Extract the [x, y] coordinate from the center of the cell holding the provided text.  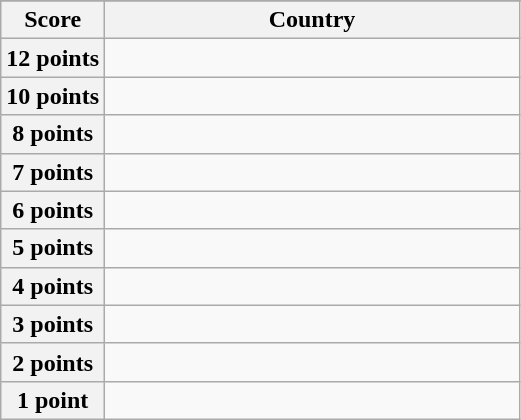
Country [312, 20]
1 point [53, 400]
10 points [53, 96]
5 points [53, 248]
3 points [53, 324]
12 points [53, 58]
2 points [53, 362]
Score [53, 20]
8 points [53, 134]
4 points [53, 286]
6 points [53, 210]
7 points [53, 172]
